Detect which cell encompasses the target text, then output its [x, y] center coordinate. 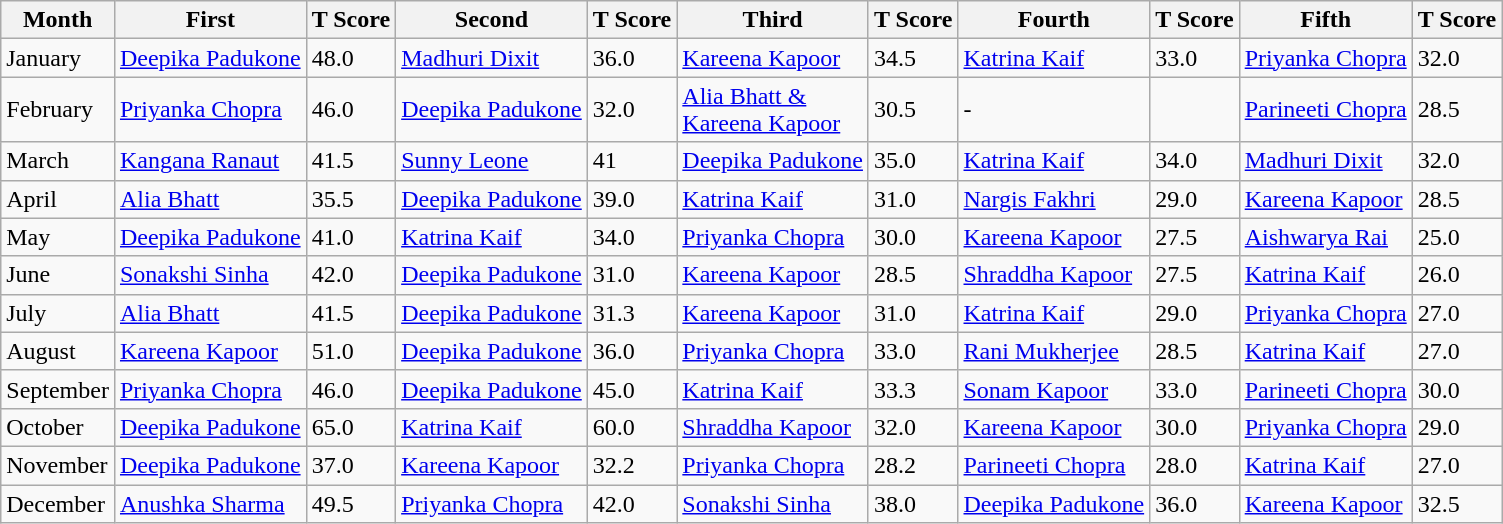
Rani Mukherjee [1054, 351]
Third [773, 20]
July [58, 313]
Fifth [1326, 20]
Alia Bhatt &Kareena Kapoor [773, 110]
Second [492, 20]
31.3 [632, 313]
39.0 [632, 199]
- [1054, 110]
48.0 [351, 58]
April [58, 199]
49.5 [351, 503]
August [58, 351]
May [58, 237]
37.0 [351, 465]
35.0 [913, 161]
28.2 [913, 465]
November [58, 465]
February [58, 110]
December [58, 503]
Aishwarya Rai [1326, 237]
41 [632, 161]
33.3 [913, 389]
Kangana Ranaut [210, 161]
32.2 [632, 465]
First [210, 20]
26.0 [1457, 275]
October [58, 427]
September [58, 389]
January [58, 58]
March [58, 161]
51.0 [351, 351]
34.5 [913, 58]
28.0 [1195, 465]
June [58, 275]
Sunny Leone [492, 161]
Fourth [1054, 20]
32.5 [1457, 503]
Anushka Sharma [210, 503]
30.5 [913, 110]
25.0 [1457, 237]
Nargis Fakhri [1054, 199]
65.0 [351, 427]
45.0 [632, 389]
38.0 [913, 503]
Month [58, 20]
41.0 [351, 237]
60.0 [632, 427]
35.5 [351, 199]
Sonam Kapoor [1054, 389]
